Pinpoint the cell where the given text exists, returning its (X, Y) midpoint coordinate. 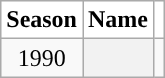
1990 (42, 58)
Season (42, 20)
Name (118, 20)
